Output the [X, Y] coordinate of the center of the cell containing the given text.  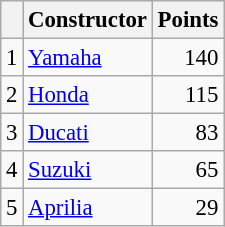
140 [188, 58]
2 [12, 95]
3 [12, 133]
4 [12, 170]
Suzuki [88, 170]
Constructor [88, 20]
Honda [88, 95]
83 [188, 133]
1 [12, 58]
5 [12, 208]
29 [188, 208]
Points [188, 20]
Ducati [88, 133]
Aprilia [88, 208]
115 [188, 95]
Yamaha [88, 58]
65 [188, 170]
